Return the [x, y] coordinate for the center point of the cell that contains the specified text.  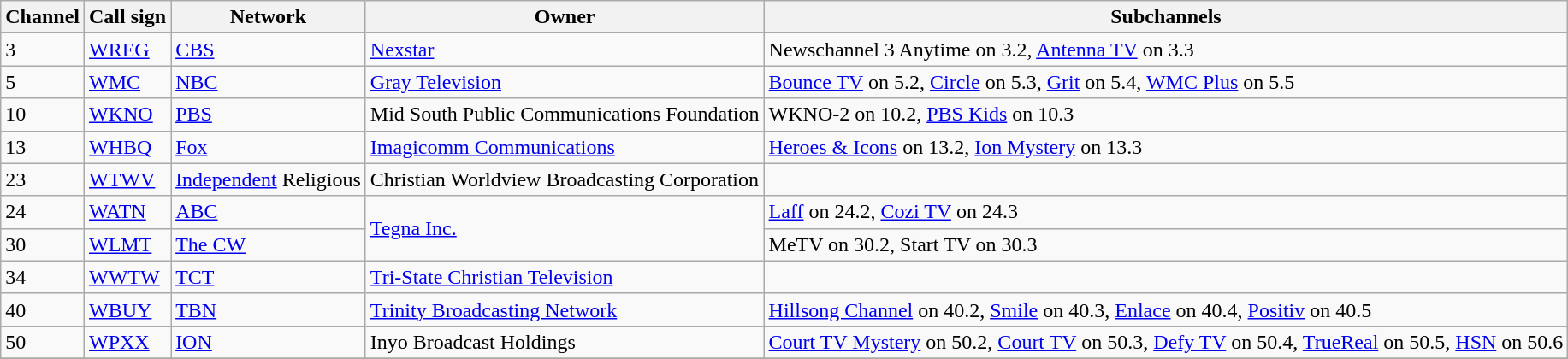
Hillsong Channel on 40.2, Smile on 40.3, Enlace on 40.4, Positiv on 40.5 [1166, 309]
WLMT [128, 244]
Call sign [128, 17]
CBS [269, 50]
WWTW [128, 277]
ION [269, 342]
WATN [128, 212]
Trinity Broadcasting Network [565, 309]
WBUY [128, 309]
Network [269, 17]
NBC [269, 82]
Independent Religious [269, 179]
Tri-State Christian Television [565, 277]
WMC [128, 82]
40 [43, 309]
WTWV [128, 179]
50 [43, 342]
TCT [269, 277]
23 [43, 179]
Bounce TV on 5.2, Circle on 5.3, Grit on 5.4, WMC Plus on 5.5 [1166, 82]
Fox [269, 147]
Owner [565, 17]
Laff on 24.2, Cozi TV on 24.3 [1166, 212]
Court TV Mystery on 50.2, Court TV on 50.3, Defy TV on 50.4, TrueReal on 50.5, HSN on 50.6 [1166, 342]
Heroes & Icons on 13.2, Ion Mystery on 13.3 [1166, 147]
Mid South Public Communications Foundation [565, 115]
Newschannel 3 Anytime on 3.2, Antenna TV on 3.3 [1166, 50]
5 [43, 82]
Gray Television [565, 82]
WKNO [128, 115]
3 [43, 50]
Christian Worldview Broadcasting Corporation [565, 179]
Channel [43, 17]
Subchannels [1166, 17]
MeTV on 30.2, Start TV on 30.3 [1166, 244]
Tegna Inc. [565, 228]
WREG [128, 50]
WKNO-2 on 10.2, PBS Kids on 10.3 [1166, 115]
34 [43, 277]
ABC [269, 212]
Imagicomm Communications [565, 147]
Nexstar [565, 50]
TBN [269, 309]
24 [43, 212]
Inyo Broadcast Holdings [565, 342]
PBS [269, 115]
WPXX [128, 342]
30 [43, 244]
10 [43, 115]
13 [43, 147]
The CW [269, 244]
WHBQ [128, 147]
